Identify which cell holds the provided text, then report its [X, Y] central coordinate. 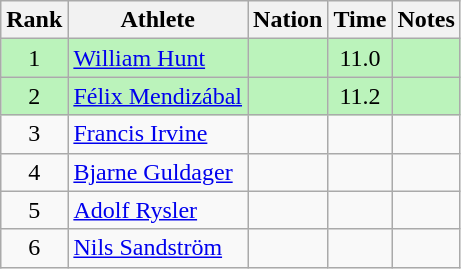
4 [34, 172]
Adolf Rysler [158, 210]
11.2 [360, 96]
Félix Mendizábal [158, 96]
Notes [426, 20]
Time [360, 20]
2 [34, 96]
Nils Sandström [158, 248]
Rank [34, 20]
William Hunt [158, 58]
6 [34, 248]
Francis Irvine [158, 134]
11.0 [360, 58]
5 [34, 210]
3 [34, 134]
Nation [288, 20]
Bjarne Guldager [158, 172]
Athlete [158, 20]
1 [34, 58]
